Extract the [X, Y] coordinate from the center of the cell holding the provided text.  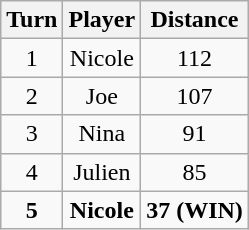
Distance [195, 20]
Julien [102, 172]
112 [195, 58]
91 [195, 134]
85 [195, 172]
1 [32, 58]
Turn [32, 20]
2 [32, 96]
Joe [102, 96]
3 [32, 134]
37 (WIN) [195, 210]
Player [102, 20]
5 [32, 210]
4 [32, 172]
107 [195, 96]
Nina [102, 134]
